Capture the cell that displays the provided text and extract its (X, Y) central coordinate. 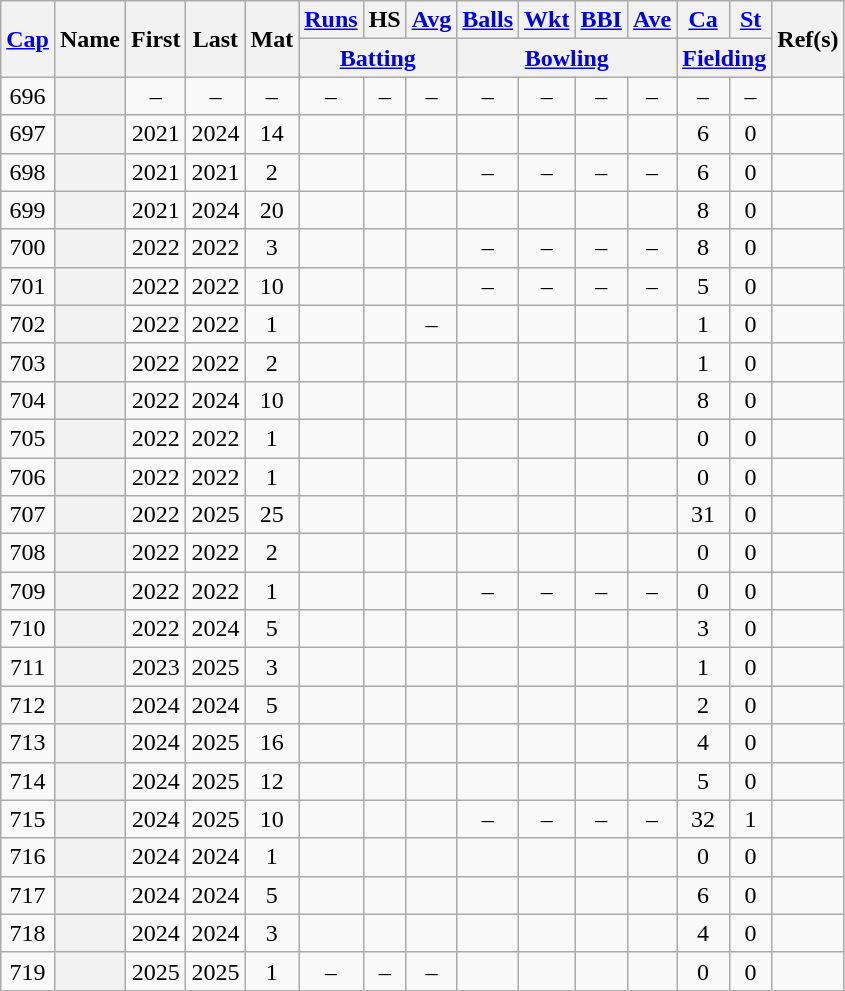
HS (384, 20)
25 (272, 515)
702 (28, 324)
696 (28, 96)
Wkt (547, 20)
699 (28, 210)
Ca (704, 20)
Fielding (724, 58)
715 (28, 819)
Name (90, 39)
Runs (331, 20)
31 (704, 515)
710 (28, 629)
705 (28, 438)
714 (28, 781)
Bowling (567, 58)
Last (216, 39)
Cap (28, 39)
719 (28, 971)
698 (28, 172)
704 (28, 400)
707 (28, 515)
Avg (432, 20)
32 (704, 819)
703 (28, 362)
716 (28, 857)
713 (28, 743)
Batting (378, 58)
Ref(s) (808, 39)
712 (28, 705)
697 (28, 134)
16 (272, 743)
701 (28, 286)
2023 (156, 667)
14 (272, 134)
12 (272, 781)
706 (28, 477)
708 (28, 553)
718 (28, 933)
700 (28, 248)
Mat (272, 39)
First (156, 39)
BBI (601, 20)
Ave (652, 20)
Balls (488, 20)
709 (28, 591)
20 (272, 210)
711 (28, 667)
717 (28, 895)
St (750, 20)
